Extract the [X, Y] coordinate from the center of the cell holding the provided text.  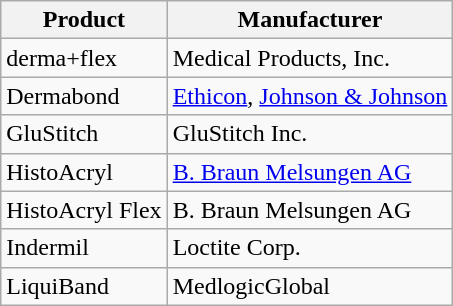
Product [84, 20]
Loctite Corp. [310, 248]
GluStitch Inc. [310, 134]
LiquiBand [84, 286]
MedlogicGlobal [310, 286]
derma+flex [84, 58]
Ethicon, Johnson & Johnson [310, 96]
Manufacturer [310, 20]
HistoAcryl Flex [84, 210]
GluStitch [84, 134]
HistoAcryl [84, 172]
Indermil [84, 248]
Dermabond [84, 96]
Medical Products, Inc. [310, 58]
